Detect which cell encompasses the target text, then output its (X, Y) center coordinate. 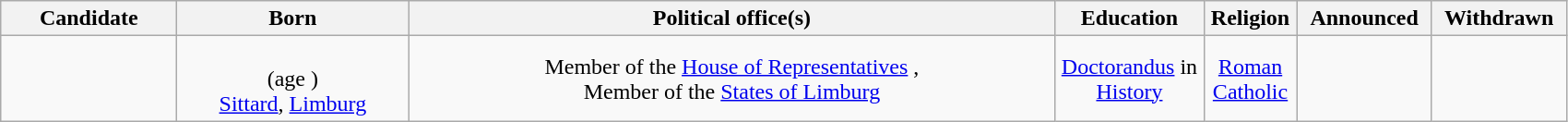
Political office(s) (732, 18)
Roman Catholic (1251, 79)
Education (1129, 18)
Doctorandus in History (1129, 79)
(age )Sittard, Limburg (293, 79)
Announced (1364, 18)
Candidate (89, 18)
Withdrawn (1499, 18)
Religion (1251, 18)
Born (293, 18)
Member of the House of Representatives ,Member of the States of Limburg (732, 79)
